Output the [x, y] coordinate of the center of the cell containing the given text.  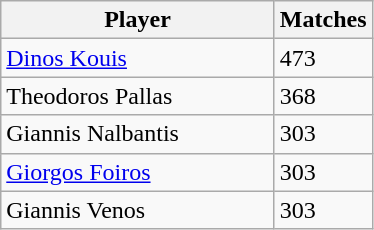
Player [138, 20]
Giannis Nalbantis [138, 134]
Theodoros Pallas [138, 96]
368 [323, 96]
Dinos Kouis [138, 58]
Matches [323, 20]
Giannis Venos [138, 210]
473 [323, 58]
Giorgos Foiros [138, 172]
